From the cell containing the given text, extract its center point as (x, y) coordinate. 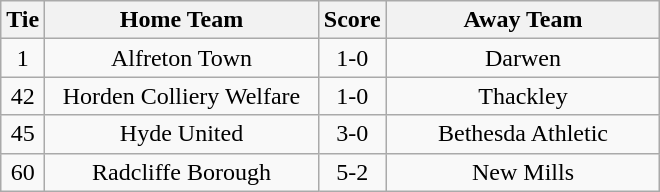
Home Team (182, 20)
Radcliffe Borough (182, 172)
New Mills (523, 172)
60 (23, 172)
Thackley (523, 96)
Score (352, 20)
1 (23, 58)
42 (23, 96)
Horden Colliery Welfare (182, 96)
Away Team (523, 20)
Hyde United (182, 134)
45 (23, 134)
Darwen (523, 58)
Tie (23, 20)
3-0 (352, 134)
5-2 (352, 172)
Alfreton Town (182, 58)
Bethesda Athletic (523, 134)
